Capture the cell that displays the provided text and extract its (x, y) central coordinate. 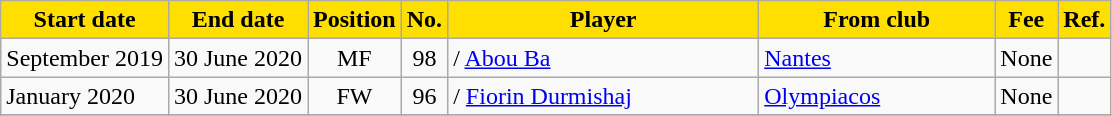
Ref. (1084, 20)
Nantes (877, 58)
No. (424, 20)
Player (604, 20)
January 2020 (85, 96)
Position (355, 20)
96 (424, 96)
Start date (85, 20)
MF (355, 58)
FW (355, 96)
98 (424, 58)
/ Abou Ba (604, 58)
Olympiacos (877, 96)
End date (238, 20)
September 2019 (85, 58)
/ Fiorin Durmishaj (604, 96)
From club (877, 20)
Fee (1026, 20)
